Determine the (X, Y) coordinate at the center of the cell enclosing the given text.  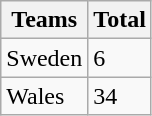
34 (120, 96)
Teams (44, 20)
Wales (44, 96)
Sweden (44, 58)
Total (120, 20)
6 (120, 58)
